From the cell containing the given text, extract its center point as [x, y] coordinate. 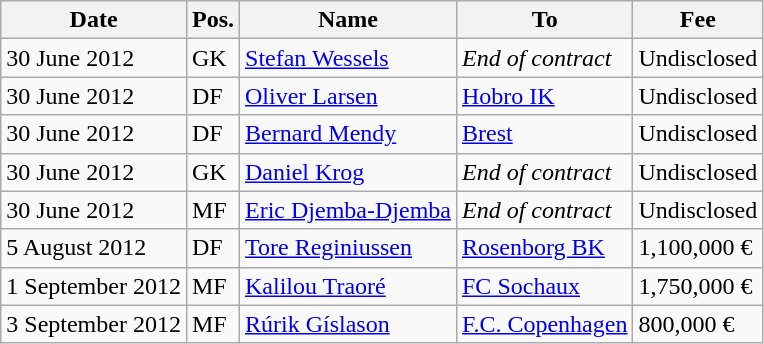
To [544, 20]
Pos. [212, 20]
F.C. Copenhagen [544, 324]
1,100,000 € [698, 248]
Brest [544, 134]
1 September 2012 [94, 286]
Fee [698, 20]
3 September 2012 [94, 324]
Daniel Krog [348, 172]
Stefan Wessels [348, 58]
Rosenborg BK [544, 248]
Oliver Larsen [348, 96]
Hobro IK [544, 96]
Rúrik Gíslason [348, 324]
Kalilou Traoré [348, 286]
Bernard Mendy [348, 134]
5 August 2012 [94, 248]
Tore Reginiussen [348, 248]
800,000 € [698, 324]
Date [94, 20]
Name [348, 20]
1,750,000 € [698, 286]
FC Sochaux [544, 286]
Eric Djemba-Djemba [348, 210]
